Scan for the cell matching the given text and deliver its [X, Y] coordinate at center. 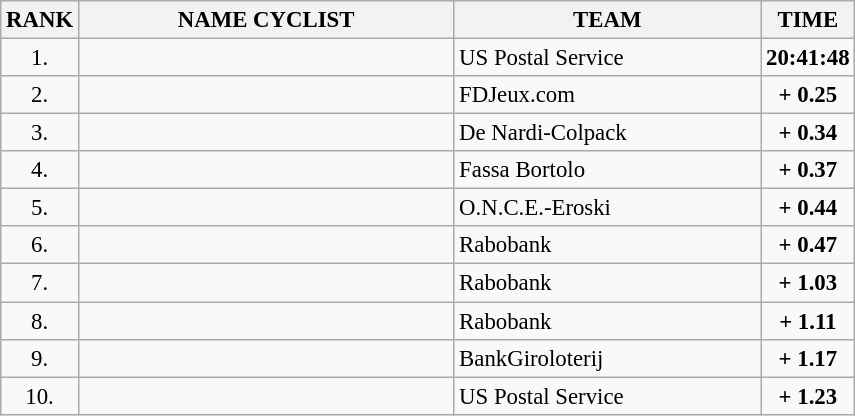
+ 0.44 [808, 208]
6. [40, 245]
+ 0.34 [808, 133]
7. [40, 283]
BankGiroloterij [608, 358]
RANK [40, 20]
+ 0.47 [808, 245]
+ 1.03 [808, 283]
8. [40, 321]
9. [40, 358]
De Nardi-Colpack [608, 133]
O.N.C.E.-Eroski [608, 208]
+ 0.25 [808, 95]
FDJeux.com [608, 95]
TEAM [608, 20]
2. [40, 95]
+ 1.17 [808, 358]
TIME [808, 20]
+ 1.23 [808, 396]
4. [40, 170]
10. [40, 396]
NAME CYCLIST [266, 20]
1. [40, 58]
+ 1.11 [808, 321]
5. [40, 208]
+ 0.37 [808, 170]
3. [40, 133]
20:41:48 [808, 58]
Fassa Bortolo [608, 170]
